Detect which cell encompasses the target text, then output its [x, y] center coordinate. 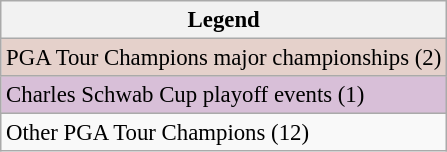
Other PGA Tour Champions (12) [224, 133]
Legend [224, 20]
PGA Tour Champions major championships (2) [224, 58]
Charles Schwab Cup playoff events (1) [224, 95]
